Scan for the cell matching the given text and deliver its [x, y] coordinate at center. 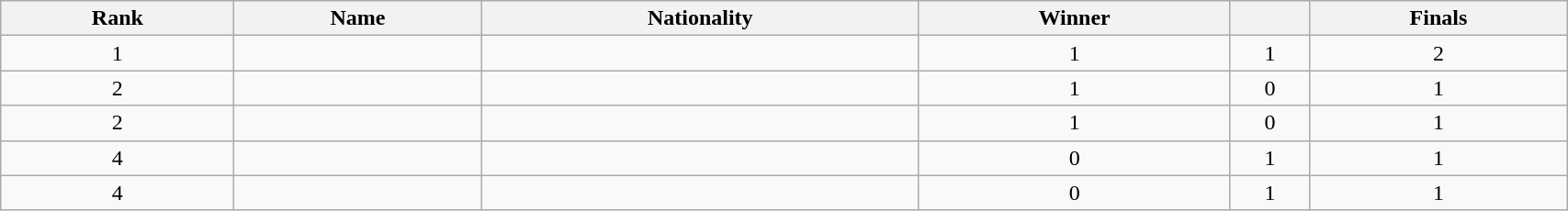
Finals [1438, 18]
Winner [1074, 18]
Name [358, 18]
Rank [118, 18]
Nationality [700, 18]
